Locate the cell with the specified text and output its (x, y) center coordinate. 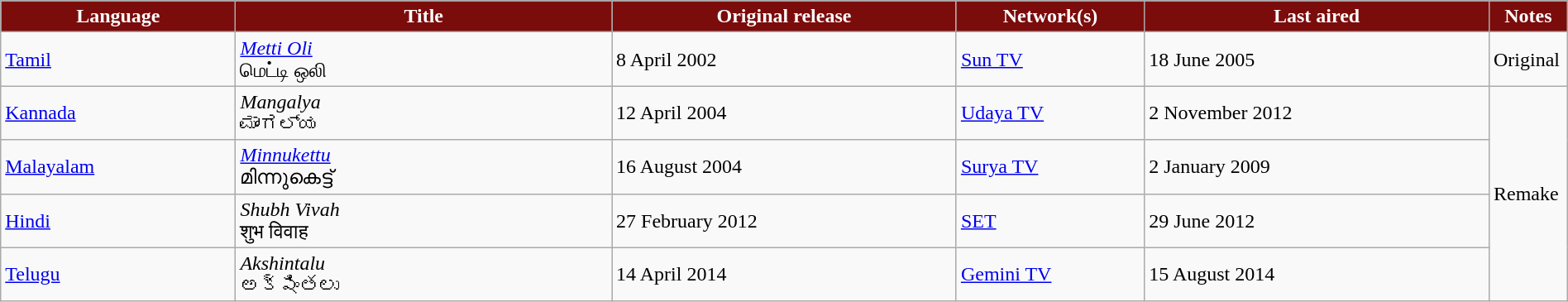
Hindi (118, 220)
Remake (1528, 194)
Kannada (118, 113)
Metti Oli மெட்டி ஒலி (423, 60)
8 April 2002 (784, 60)
18 June 2005 (1317, 60)
Minnukettu മിന്നുകെട്ട് (423, 167)
16 August 2004 (784, 167)
Sun TV (1050, 60)
12 April 2004 (784, 113)
Surya TV (1050, 167)
2 November 2012 (1317, 113)
27 February 2012 (784, 220)
Shubh Vivah शुभ विवाह (423, 220)
Last aired (1317, 17)
Original (1528, 60)
Telugu (118, 275)
Notes (1528, 17)
15 August 2014 (1317, 275)
Network(s) (1050, 17)
2 January 2009 (1317, 167)
Malayalam (118, 167)
Tamil (118, 60)
Akshintalu అక్షింతలు (423, 275)
Mangalya ಮಾಂಗಲ್ಯ (423, 113)
Udaya TV (1050, 113)
29 June 2012 (1317, 220)
14 April 2014 (784, 275)
Language (118, 17)
Gemini TV (1050, 275)
SET (1050, 220)
Original release (784, 17)
Title (423, 17)
